Return the (x, y) coordinate for the center point of the cell that contains the specified text.  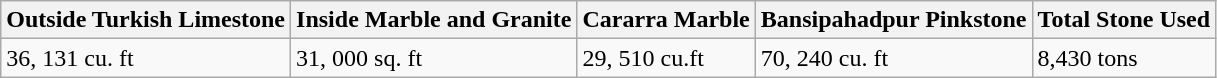
70, 240 cu. ft (894, 58)
Inside Marble and Granite (434, 20)
36, 131 cu. ft (146, 58)
Outside Turkish Limestone (146, 20)
29, 510 cu.ft (666, 58)
31, 000 sq. ft (434, 58)
Bansipahadpur Pinkstone (894, 20)
8,430 tons (1124, 58)
Total Stone Used (1124, 20)
Cararra Marble (666, 20)
